Capture the cell that displays the provided text and extract its (x, y) central coordinate. 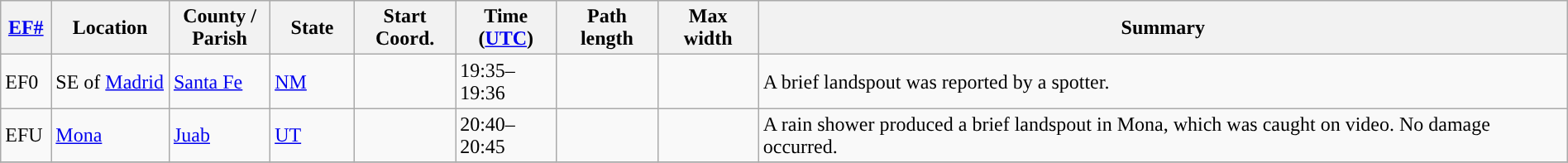
UT (313, 136)
State (313, 28)
Start Coord. (404, 28)
Time (UTC) (506, 28)
Summary (1163, 28)
Location (111, 28)
NM (313, 81)
Max width (708, 28)
Juab (219, 136)
Mona (111, 136)
EFU (26, 136)
EF# (26, 28)
EF0 (26, 81)
Santa Fe (219, 81)
A rain shower produced a brief landspout in Mona, which was caught on video. No damage occurred. (1163, 136)
20:40–20:45 (506, 136)
Path length (607, 28)
County / Parish (219, 28)
SE of Madrid (111, 81)
A brief landspout was reported by a spotter. (1163, 81)
19:35–19:36 (506, 81)
